Search for the cell housing the specified text and yield its (X, Y) center coordinate. 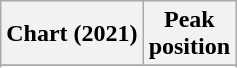
Peakposition (189, 34)
Chart (2021) (72, 34)
